Provide the [X, Y] coordinate of the cell's center where the given text is located.  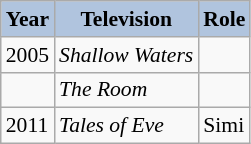
Shallow Waters [126, 55]
The Room [126, 90]
Tales of Eve [126, 126]
Role [224, 19]
2011 [28, 126]
Television [126, 19]
2005 [28, 55]
Year [28, 19]
Simi [224, 126]
